Output the [X, Y] coordinate of the center of the cell containing the given text.  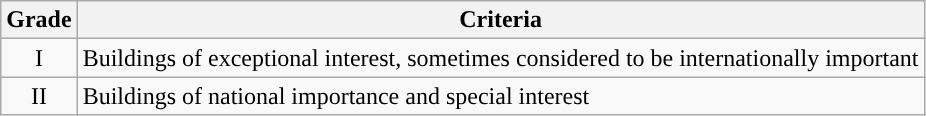
Buildings of exceptional interest, sometimes considered to be internationally important [500, 58]
II [39, 96]
I [39, 58]
Criteria [500, 20]
Buildings of national importance and special interest [500, 96]
Grade [39, 20]
